Identify which cell holds the provided text, then report its (x, y) central coordinate. 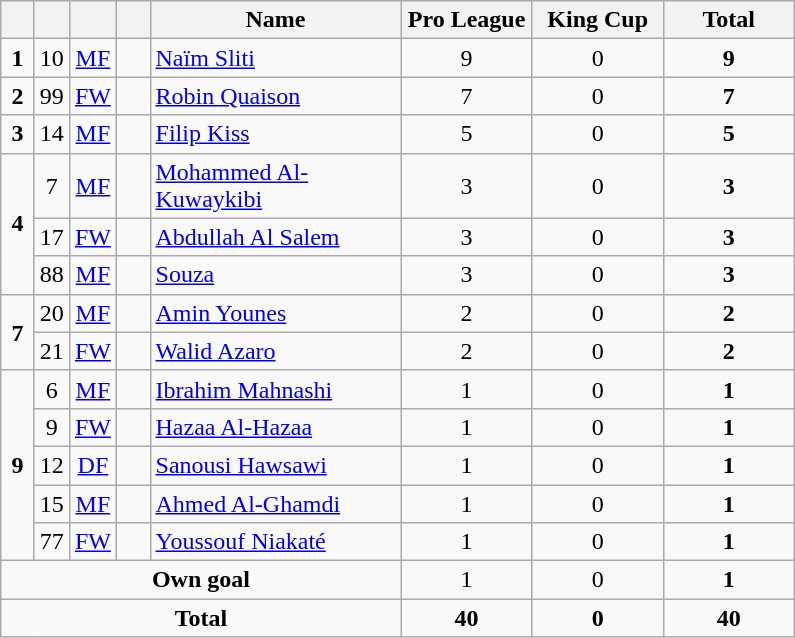
Ahmed Al-Ghamdi (276, 503)
15 (52, 503)
99 (52, 96)
21 (52, 351)
17 (52, 237)
Abdullah Al Salem (276, 237)
Naïm Sliti (276, 58)
DF (92, 465)
Mohammed Al-Kuwaykibi (276, 186)
Souza (276, 275)
Ibrahim Mahnashi (276, 389)
12 (52, 465)
88 (52, 275)
14 (52, 134)
Sanousi Hawsawi (276, 465)
Amin Younes (276, 313)
Youssouf Niakaté (276, 542)
King Cup (598, 20)
Name (276, 20)
10 (52, 58)
Robin Quaison (276, 96)
Walid Azaro (276, 351)
20 (52, 313)
Hazaa Al-Hazaa (276, 427)
Pro League (466, 20)
77 (52, 542)
6 (52, 389)
Own goal (201, 580)
4 (18, 224)
Filip Kiss (276, 134)
